Return the (x, y) coordinate for the center point of the cell that contains the specified text.  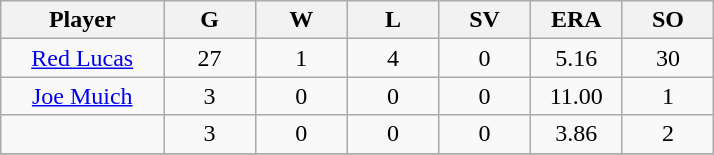
4 (393, 58)
ERA (576, 20)
5.16 (576, 58)
SO (668, 20)
2 (668, 134)
Player (82, 20)
11.00 (576, 96)
Red Lucas (82, 58)
SV (485, 20)
30 (668, 58)
3.86 (576, 134)
Joe Muich (82, 96)
W (301, 20)
27 (210, 58)
L (393, 20)
G (210, 20)
